Pinpoint the cell where the given text exists, returning its [x, y] midpoint coordinate. 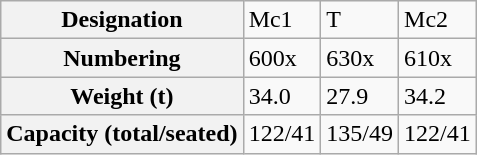
34.2 [438, 96]
Mc1 [282, 20]
600x [282, 58]
630x [360, 58]
34.0 [282, 96]
Mc2 [438, 20]
135/49 [360, 134]
Designation [122, 20]
610x [438, 58]
T [360, 20]
Numbering [122, 58]
Capacity (total/seated) [122, 134]
Weight (t) [122, 96]
27.9 [360, 96]
